Locate the cell with the specified text and output its (x, y) center coordinate. 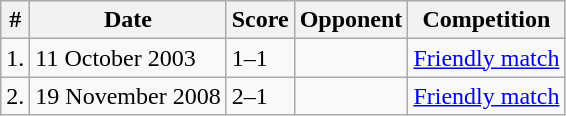
Opponent (351, 20)
1. (16, 58)
19 November 2008 (128, 96)
2. (16, 96)
Score (260, 20)
11 October 2003 (128, 58)
Date (128, 20)
# (16, 20)
1–1 (260, 58)
2–1 (260, 96)
Competition (486, 20)
